Provide the [x, y] coordinate of the cell's center where the given text is located.  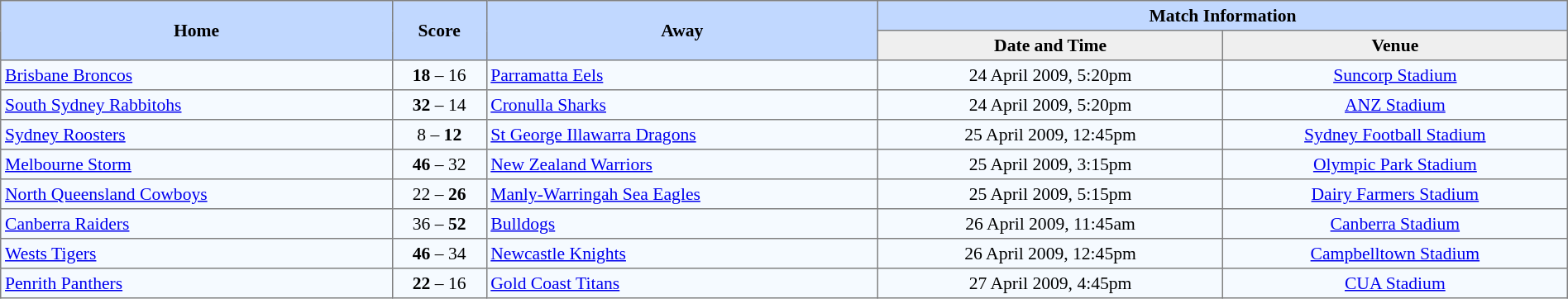
North Queensland Cowboys [197, 194]
46 – 34 [439, 254]
26 April 2009, 12:45pm [1050, 254]
Melbourne Storm [197, 164]
Brisbane Broncos [197, 75]
St George Illawarra Dragons [682, 135]
Home [197, 31]
27 April 2009, 4:45pm [1050, 283]
Olympic Park Stadium [1394, 164]
CUA Stadium [1394, 283]
18 – 16 [439, 75]
Penrith Panthers [197, 283]
Dairy Farmers Stadium [1394, 194]
25 April 2009, 5:15pm [1050, 194]
South Sydney Rabbitohs [197, 105]
Manly-Warringah Sea Eagles [682, 194]
Score [439, 31]
Bulldogs [682, 224]
22 – 26 [439, 194]
Newcastle Knights [682, 254]
32 – 14 [439, 105]
Parramatta Eels [682, 75]
Suncorp Stadium [1394, 75]
25 April 2009, 3:15pm [1050, 164]
Cronulla Sharks [682, 105]
Away [682, 31]
22 – 16 [439, 283]
Wests Tigers [197, 254]
New Zealand Warriors [682, 164]
Canberra Raiders [197, 224]
8 – 12 [439, 135]
ANZ Stadium [1394, 105]
Date and Time [1050, 45]
Venue [1394, 45]
Canberra Stadium [1394, 224]
36 – 52 [439, 224]
26 April 2009, 11:45am [1050, 224]
Match Information [1223, 16]
Sydney Football Stadium [1394, 135]
Campbelltown Stadium [1394, 254]
25 April 2009, 12:45pm [1050, 135]
Gold Coast Titans [682, 283]
Sydney Roosters [197, 135]
46 – 32 [439, 164]
